Find where the given text appears and provide that cell's center as (x, y) coordinate. 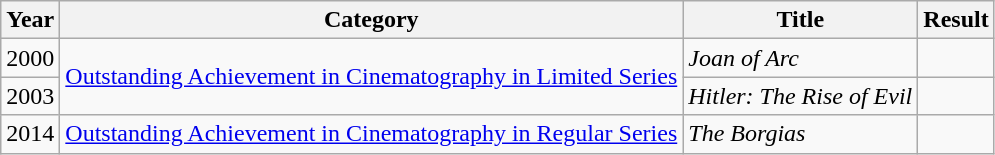
Outstanding Achievement in Cinematography in Regular Series (372, 134)
The Borgias (800, 134)
Title (800, 20)
2014 (30, 134)
Hitler: The Rise of Evil (800, 96)
2003 (30, 96)
Result (956, 20)
Year (30, 20)
Category (372, 20)
2000 (30, 58)
Joan of Arc (800, 58)
Outstanding Achievement in Cinematography in Limited Series (372, 77)
